Pinpoint the cell where the given text exists, returning its (X, Y) midpoint coordinate. 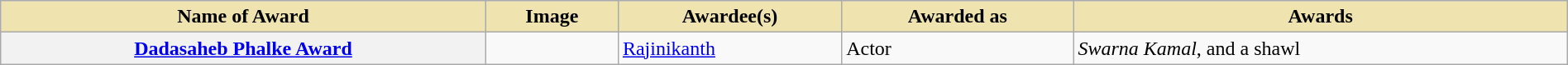
Name of Award (243, 17)
Swarna Kamal, and a shawl (1320, 48)
Awards (1320, 17)
Rajinikanth (729, 48)
Dadasaheb Phalke Award (243, 48)
Actor (958, 48)
Awardee(s) (729, 17)
Awarded as (958, 17)
Image (552, 17)
